Determine the (X, Y) coordinate at the center of the cell enclosing the given text.  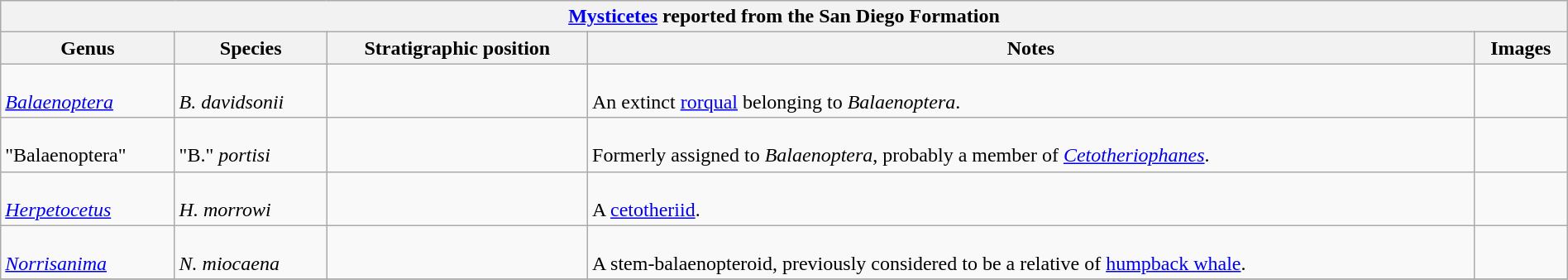
Balaenoptera (88, 91)
Notes (1031, 48)
Species (251, 48)
"Balaenoptera" (88, 144)
Herpetocetus (88, 199)
Genus (88, 48)
Stratigraphic position (457, 48)
Formerly assigned to Balaenoptera, probably a member of Cetotheriophanes. (1031, 144)
Images (1520, 48)
B. davidsonii (251, 91)
Mysticetes reported from the San Diego Formation (784, 17)
An extinct rorqual belonging to Balaenoptera. (1031, 91)
A stem-balaenopteroid, previously considered to be a relative of humpback whale. (1031, 252)
A cetotheriid. (1031, 199)
H. morrowi (251, 199)
N. miocaena (251, 252)
"B." portisi (251, 144)
Norrisanima (88, 252)
